For the text-containing cell, return its midpoint in [X, Y] coordinate format. 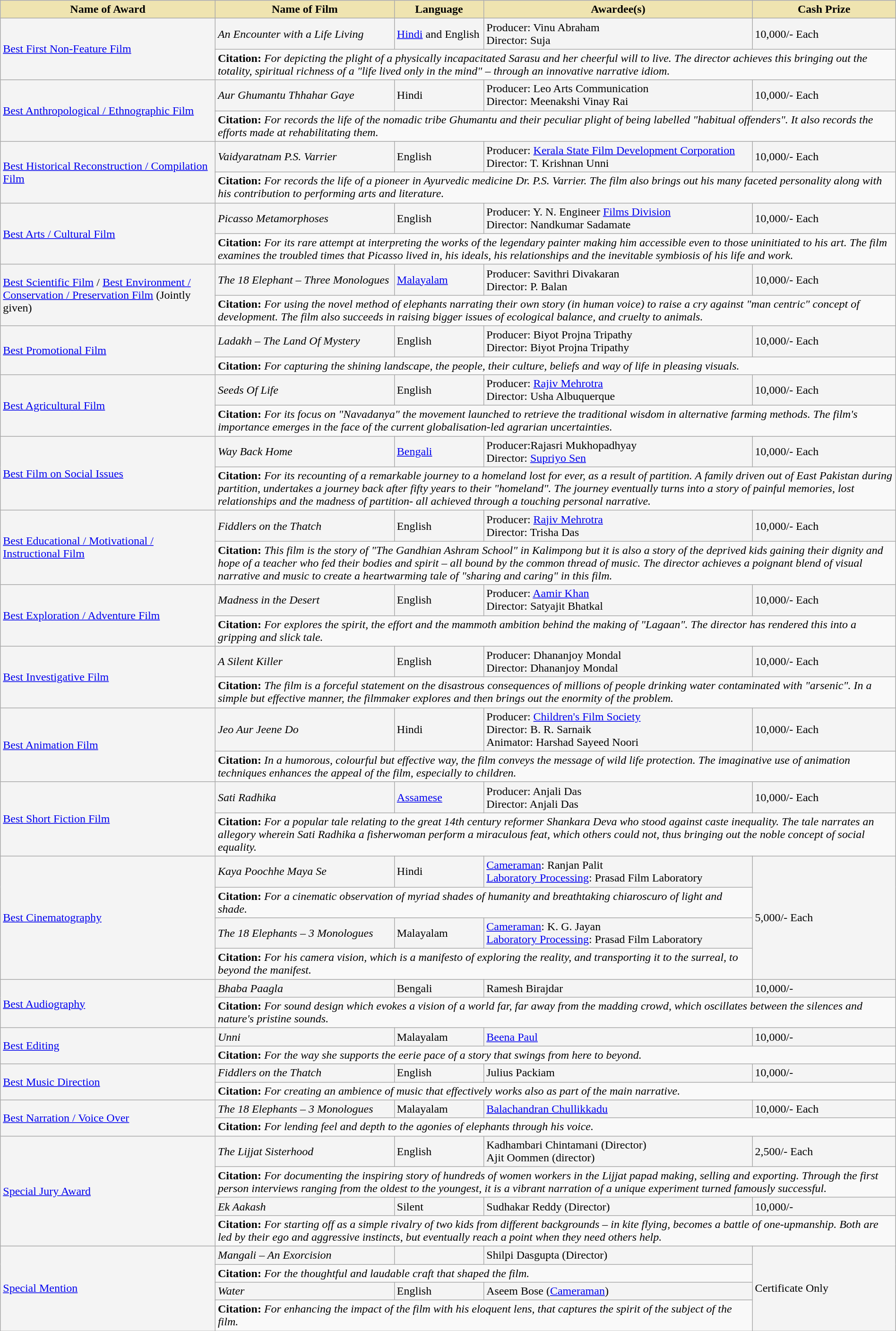
Best Animation Film [108, 745]
Best Short Fiction Film [108, 819]
Hindi and English [439, 34]
Producer: Rajiv MehrotraDirector: Trisha Das [618, 526]
Citation: For creating an ambience of music that effectively works also as part of the main narrative. [555, 1091]
2,500/- Each [824, 1151]
Best Scientific Film / Best Environment / Conservation / Preservation Film (Jointly given) [108, 295]
Special Jury Award [108, 1191]
Best Arts / Cultural Film [108, 233]
Producer: Biyot Projna TripathyDirector: Biyot Projna Tripathy [618, 341]
Ek Aakash [304, 1206]
Best Narration / Voice Over [108, 1118]
Citation: For his camera vision, which is a manifesto of exploring the reality, and transporting it to the surreal, to beyond the manifest. [484, 964]
Producer: Y. N. Engineer Films DivisionDirector: Nandkumar Sadamate [618, 218]
Producer: Aamir KhanDirector: Satyajit Bhatkal [618, 600]
Citation: For the thoughtful and laudable craft that shaped the film. [484, 1273]
5,000/- Each [824, 917]
Ramesh Birajdar [618, 988]
Best Music Direction [108, 1082]
Producer: Rajiv MehrotraDirector: Usha Albuquerque [618, 390]
Producer: Leo Arts CommunicationDirector: Meenakshi Vinay Rai [618, 95]
Cameraman: Ranjan PalitLaboratory Processing: Prasad Film Laboratory [618, 872]
Assamese [439, 797]
An Encounter with a Life Living [304, 34]
Language [439, 9]
Kadhambari Chintamani (Director)Ajit Oommen (director) [618, 1151]
Sudhakar Reddy (Director) [618, 1206]
Producer: Kerala State Film Development CorporationDirector: T. Krishnan Unni [618, 157]
Producer: Children's Film SocietyDirector: B. R. SarnaikAnimator: Harshad Sayeed Noori [618, 729]
Producer: Vinu AbrahamDirector: Suja [618, 34]
Best Cinematography [108, 917]
Julius Packiam [618, 1073]
Citation: For lending feel and depth to the agonies of elephants through his voice. [555, 1127]
Silent [439, 1206]
Special Mention [108, 1288]
Producer: Savithri DivakaranDirector: P. Balan [618, 280]
Cash Prize [824, 9]
Beena Paul [618, 1037]
Producer: Dhananjoy MondalDirector: Dhananjoy Mondal [618, 662]
Madness in the Desert [304, 600]
A Silent Killer [304, 662]
The Lijjat Sisterhood [304, 1151]
Bhaba Paagla [304, 988]
Citation: For the way she supports the eerie pace of a story that swings from here to beyond. [555, 1055]
Water [304, 1291]
Mangali – An Exorcision [304, 1255]
Best Promotional Film [108, 350]
Shilpi Dasgupta (Director) [618, 1255]
Best Editing [108, 1046]
Best Educational / Motivational / Instructional Film [108, 547]
The 18 Elephant – Three Monologues [304, 280]
Awardee(s) [618, 9]
Cameraman: K. G. JayanLaboratory Processing: Prasad Film Laboratory [618, 933]
Balachandran Chullikkadu [618, 1109]
Seeds Of Life [304, 390]
Picasso Metamorphoses [304, 218]
Sati Radhika [304, 797]
Way Back Home [304, 452]
Best Anthropological / Ethnographic Film [108, 111]
Best Historical Reconstruction / Compilation Film [108, 172]
Producer:Rajasri Mukhopadhyay Director: Supriyo Sen [618, 452]
Certificate Only [824, 1288]
Aseem Bose (Cameraman) [618, 1291]
Name of Film [304, 9]
Aur Ghumantu Thhahar Gaye [304, 95]
Producer: Anjali DasDirector: Anjali Das [618, 797]
Best First Non-Feature Film [108, 49]
Citation: For capturing the shining landscape, the people, their culture, beliefs and way of life in pleasing visuals. [555, 365]
Jeo Aur Jeene Do [304, 729]
Unni [304, 1037]
Best Audiography [108, 1004]
Best Investigative Film [108, 677]
Ladakh – The Land Of Mystery [304, 341]
Citation: For a cinematic observation of myriad shades of humanity and breathtaking chiaroscuro of light and shade. [484, 902]
Vaidyaratnam P.S. Varrier [304, 157]
Citation: For enhancing the impact of the film with his eloquent lens, that captures the spirit of the subject of the film. [484, 1316]
Best Agricultural Film [108, 406]
Best Exploration / Adventure Film [108, 615]
Kaya Poochhe Maya Se [304, 872]
Name of Award [108, 9]
Best Film on Social Issues [108, 474]
